For the text-containing cell, return its midpoint in [X, Y] coordinate format. 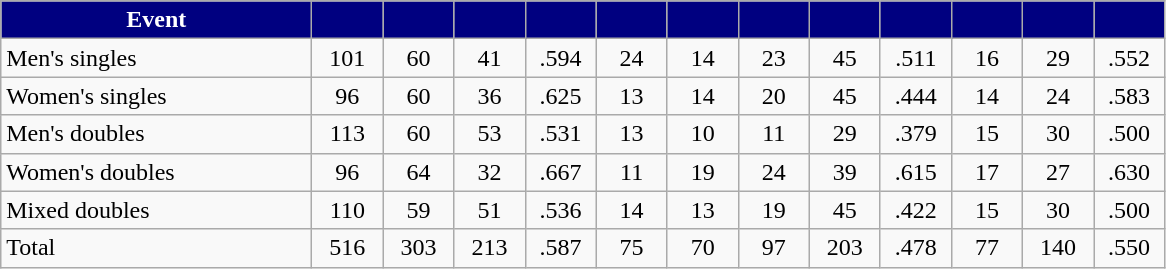
75 [632, 248]
23 [774, 58]
17 [986, 172]
.536 [560, 210]
.379 [916, 134]
36 [490, 96]
110 [348, 210]
Men's singles [156, 58]
516 [348, 248]
140 [1058, 248]
16 [986, 58]
Women's singles [156, 96]
Women's doubles [156, 172]
53 [490, 134]
59 [418, 210]
64 [418, 172]
.444 [916, 96]
39 [844, 172]
.587 [560, 248]
Total [156, 248]
70 [702, 248]
Mixed doubles [156, 210]
.511 [916, 58]
32 [490, 172]
41 [490, 58]
Event [156, 20]
113 [348, 134]
.531 [560, 134]
10 [702, 134]
303 [418, 248]
20 [774, 96]
97 [774, 248]
27 [1058, 172]
.583 [1130, 96]
.422 [916, 210]
213 [490, 248]
.625 [560, 96]
77 [986, 248]
.615 [916, 172]
101 [348, 58]
51 [490, 210]
203 [844, 248]
.667 [560, 172]
.630 [1130, 172]
.594 [560, 58]
.478 [916, 248]
.552 [1130, 58]
Men's doubles [156, 134]
.550 [1130, 248]
